From the cell containing the given text, extract its center point as (x, y) coordinate. 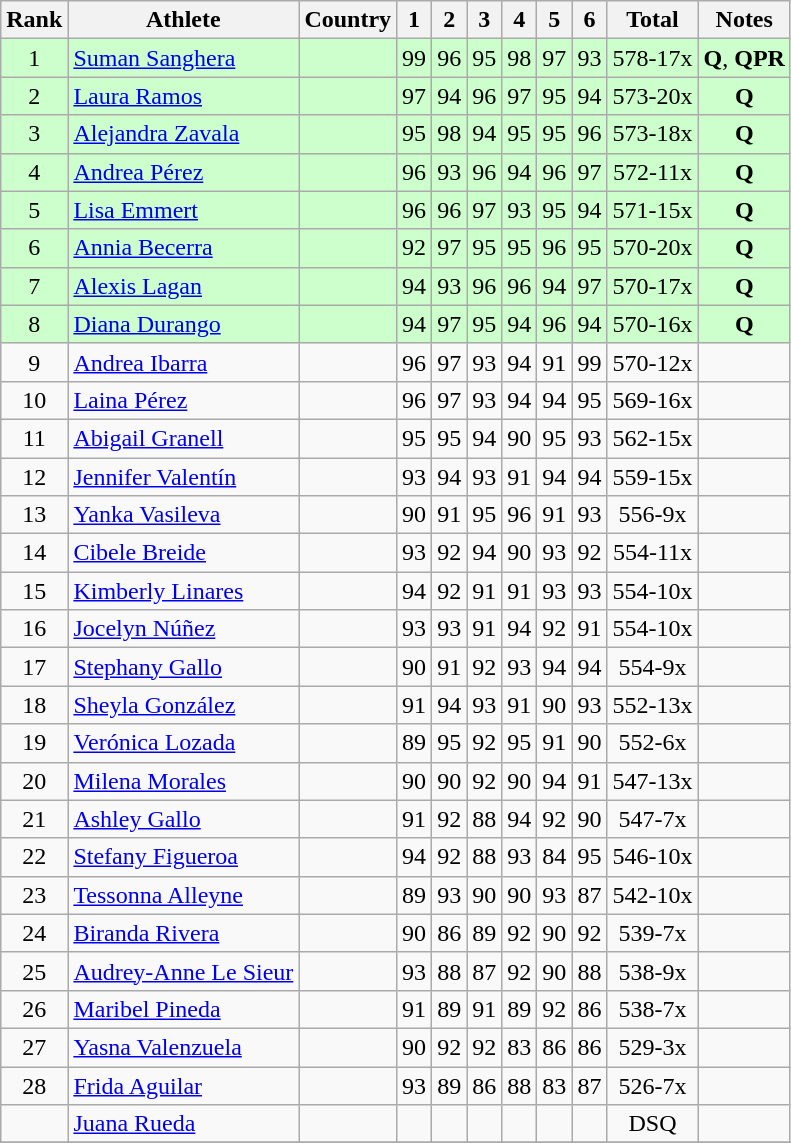
Biranda Rivera (184, 933)
Maribel Pineda (184, 1009)
Audrey-Anne Le Sieur (184, 971)
Notes (744, 20)
22 (34, 857)
7 (34, 286)
554-9x (652, 667)
Jennifer Valentín (184, 477)
20 (34, 781)
Abigail Granell (184, 438)
Sheyla González (184, 705)
DSQ (652, 1124)
570-17x (652, 286)
573-20x (652, 96)
Country (348, 20)
529-3x (652, 1047)
552-13x (652, 705)
570-12x (652, 362)
538-7x (652, 1009)
Q, QPR (744, 58)
562-15x (652, 438)
27 (34, 1047)
11 (34, 438)
17 (34, 667)
84 (554, 857)
Frida Aguilar (184, 1085)
18 (34, 705)
Rank (34, 20)
Laina Pérez (184, 400)
538-9x (652, 971)
546-10x (652, 857)
13 (34, 515)
25 (34, 971)
Alexis Lagan (184, 286)
Annia Becerra (184, 248)
Suman Sanghera (184, 58)
542-10x (652, 895)
Diana Durango (184, 324)
547-7x (652, 819)
10 (34, 400)
Andrea Ibarra (184, 362)
547-13x (652, 781)
16 (34, 629)
Athlete (184, 20)
571-15x (652, 210)
Tessonna Alleyne (184, 895)
559-15x (652, 477)
9 (34, 362)
570-16x (652, 324)
554-11x (652, 553)
526-7x (652, 1085)
Andrea Pérez (184, 172)
Kimberly Linares (184, 591)
12 (34, 477)
Laura Ramos (184, 96)
8 (34, 324)
24 (34, 933)
Alejandra Zavala (184, 134)
Lisa Emmert (184, 210)
Ashley Gallo (184, 819)
570-20x (652, 248)
Total (652, 20)
28 (34, 1085)
Stefany Figueroa (184, 857)
Verónica Lozada (184, 743)
26 (34, 1009)
Yasna Valenzuela (184, 1047)
539-7x (652, 933)
23 (34, 895)
15 (34, 591)
Yanka Vasileva (184, 515)
Milena Morales (184, 781)
Cibele Breide (184, 553)
578-17x (652, 58)
572-11x (652, 172)
Stephany Gallo (184, 667)
552-6x (652, 743)
573-18x (652, 134)
21 (34, 819)
569-16x (652, 400)
19 (34, 743)
Juana Rueda (184, 1124)
556-9x (652, 515)
14 (34, 553)
Jocelyn Núñez (184, 629)
